Scan for the cell matching the given text and deliver its (X, Y) coordinate at center. 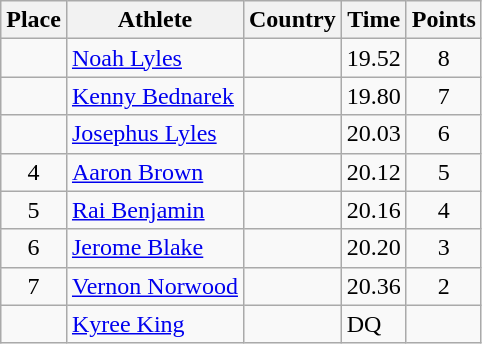
Vernon Norwood (154, 286)
19.80 (374, 96)
DQ (374, 324)
19.52 (374, 58)
Rai Benjamin (154, 210)
Time (374, 20)
Jerome Blake (154, 248)
Kenny Bednarek (154, 96)
Points (444, 20)
Place (34, 20)
20.36 (374, 286)
Country (292, 20)
20.16 (374, 210)
20.20 (374, 248)
Aaron Brown (154, 172)
20.12 (374, 172)
Noah Lyles (154, 58)
2 (444, 286)
20.03 (374, 134)
8 (444, 58)
Athlete (154, 20)
3 (444, 248)
Josephus Lyles (154, 134)
Kyree King (154, 324)
